Identify which cell holds the provided text, then report its [X, Y] central coordinate. 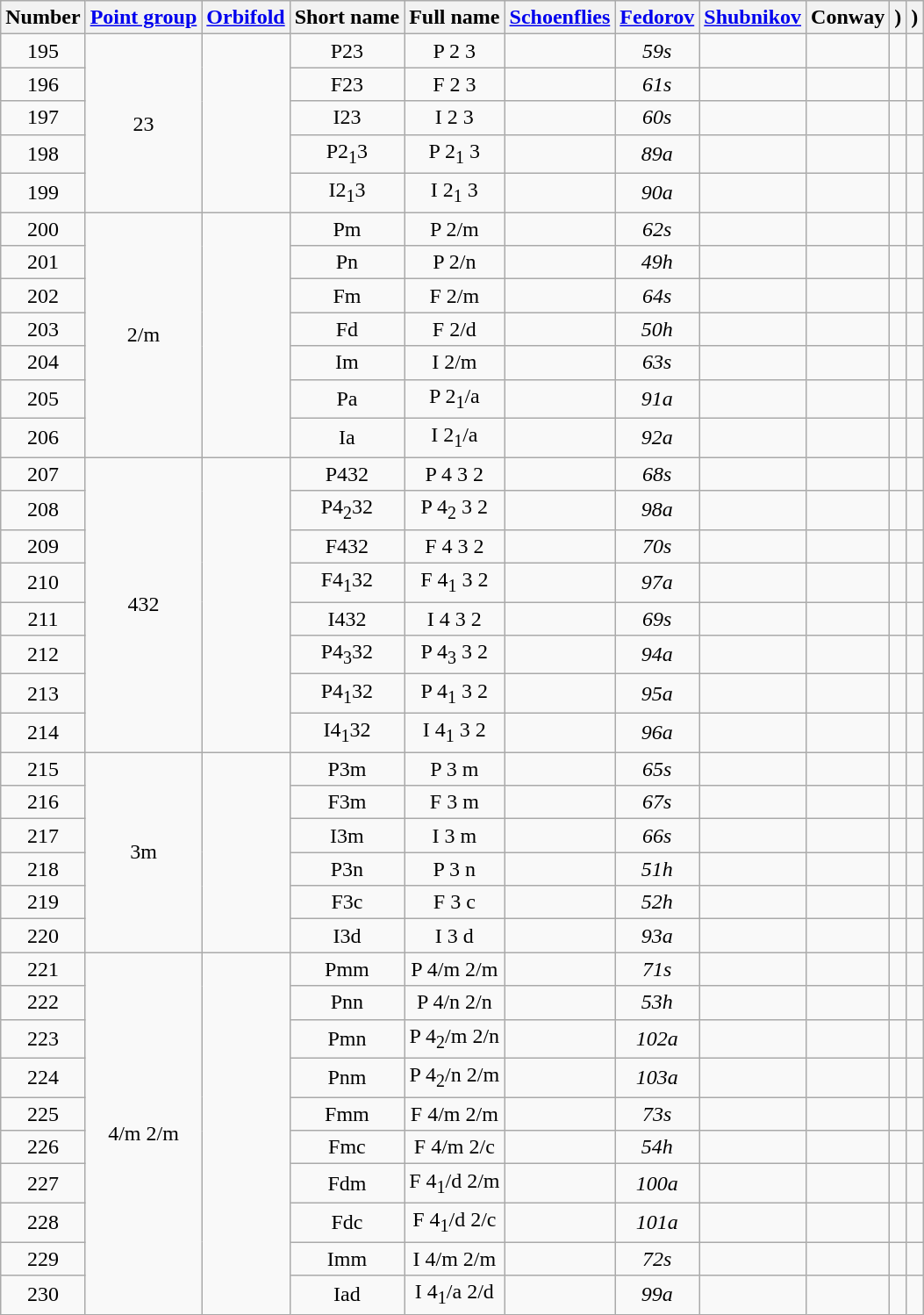
I 2/m [455, 363]
Pmn [347, 1038]
219 [43, 902]
F 41 3 2 [455, 582]
Im [347, 363]
F 3 m [455, 802]
P 43 3 2 [455, 655]
65s [657, 769]
P 4/n 2/n [455, 1002]
50h [657, 329]
196 [43, 84]
204 [43, 363]
Imm [347, 1259]
F432 [347, 546]
P3m [347, 769]
F 2/m [455, 296]
P 2/m [455, 229]
213 [43, 693]
P432 [347, 474]
224 [43, 1077]
229 [43, 1259]
F23 [347, 84]
P 42/n 2/m [455, 1077]
432 [144, 605]
I432 [347, 619]
215 [43, 769]
3m [144, 852]
Fdm [347, 1183]
I 21/a [455, 437]
51h [657, 869]
P 4/m 2/m [455, 969]
200 [43, 229]
F3c [347, 902]
54h [657, 1147]
198 [43, 154]
222 [43, 1002]
P 42/m 2/n [455, 1038]
P 3 m [455, 769]
68s [657, 474]
23 [144, 123]
67s [657, 802]
61s [657, 84]
Pmm [347, 969]
F 41/d 2/c [455, 1222]
Conway [848, 18]
66s [657, 836]
P 2 3 [455, 51]
Iad [347, 1295]
211 [43, 619]
P 3 n [455, 869]
Fmc [347, 1147]
214 [43, 732]
53h [657, 1002]
100a [657, 1183]
221 [43, 969]
Number [43, 18]
4/m 2/m [144, 1133]
218 [43, 869]
72s [657, 1259]
103a [657, 1077]
Ia [347, 437]
91a [657, 399]
P4332 [347, 655]
Pn [347, 262]
Pnn [347, 1002]
I3d [347, 936]
90a [657, 192]
73s [657, 1114]
P 21 3 [455, 154]
P 2/n [455, 262]
I 4/m 2/m [455, 1259]
216 [43, 802]
P 42 3 2 [455, 510]
93a [657, 936]
226 [43, 1147]
63s [657, 363]
62s [657, 229]
F 4/m 2/m [455, 1114]
I 41 3 2 [455, 732]
I213 [347, 192]
P213 [347, 154]
Pm [347, 229]
197 [43, 118]
205 [43, 399]
Full name [455, 18]
F 3 c [455, 902]
101a [657, 1222]
Schoenflies [560, 18]
P 41 3 2 [455, 693]
P4232 [347, 510]
70s [657, 546]
P 4 3 2 [455, 474]
Point group [144, 18]
F 2/d [455, 329]
201 [43, 262]
Short name [347, 18]
F 2 3 [455, 84]
2/m [144, 335]
228 [43, 1222]
P 21/a [455, 399]
P3n [347, 869]
195 [43, 51]
96a [657, 732]
I 2 3 [455, 118]
I3m [347, 836]
Pa [347, 399]
223 [43, 1038]
230 [43, 1295]
227 [43, 1183]
Shubnikov [753, 18]
I 3 m [455, 836]
210 [43, 582]
202 [43, 296]
92a [657, 437]
59s [657, 51]
94a [657, 655]
206 [43, 437]
207 [43, 474]
97a [657, 582]
220 [43, 936]
P23 [347, 51]
212 [43, 655]
52h [657, 902]
I4132 [347, 732]
I 4 3 2 [455, 619]
95a [657, 693]
F 4 3 2 [455, 546]
F 41/d 2/m [455, 1183]
F3m [347, 802]
71s [657, 969]
102a [657, 1038]
60s [657, 118]
F4132 [347, 582]
I23 [347, 118]
99a [657, 1295]
Orbifold [246, 18]
I 41/a 2/d [455, 1295]
P4132 [347, 693]
Fmm [347, 1114]
64s [657, 296]
F 4/m 2/c [455, 1147]
Fdc [347, 1222]
209 [43, 546]
89a [657, 154]
98a [657, 510]
199 [43, 192]
I 21 3 [455, 192]
225 [43, 1114]
Pnm [347, 1077]
Fedorov [657, 18]
Fd [347, 329]
69s [657, 619]
I 3 d [455, 936]
Fm [347, 296]
203 [43, 329]
217 [43, 836]
49h [657, 262]
208 [43, 510]
